Pinpoint the cell where the given text exists, returning its (x, y) midpoint coordinate. 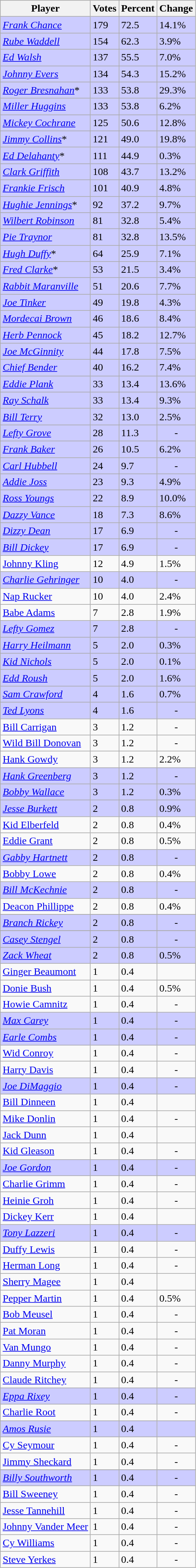
121 (104, 139)
Frank Chance (45, 25)
Dazzy Vance (45, 515)
Bill Dickey (45, 547)
1.9% (176, 612)
23 (104, 482)
7.1% (176, 253)
Sherry Magee (45, 1282)
32 (104, 416)
Steve Yerkes (45, 1559)
Bill McKechnie (45, 890)
Jesse Tannehill (45, 1510)
Roger Bresnahan* (45, 90)
137 (104, 57)
40.9 (138, 188)
Bob Meusel (45, 1315)
18.2 (138, 335)
3.4% (176, 270)
49.0 (138, 139)
9.3% (176, 400)
Joe DiMaggio (45, 1086)
19.8 (138, 302)
Dizzy Dean (45, 531)
72.5 (138, 25)
Charlie Grimm (45, 1184)
Van Mungo (45, 1347)
Deacon Phillippe (45, 906)
Bobby Wallace (45, 792)
Ed Walsh (45, 57)
Earle Combs (45, 1037)
9.3 (138, 482)
Bill Sweeney (45, 1494)
9.7% (176, 205)
37.2 (138, 205)
8.9 (138, 498)
Percent (138, 9)
12.8% (176, 123)
Jimmy Collins* (45, 139)
Hank Greenberg (45, 776)
Player (45, 9)
7.3 (138, 515)
54.3 (138, 74)
1.6% (176, 678)
Charlie Root (45, 1412)
4.9 (138, 564)
Eppa Rixey (45, 1396)
92 (104, 205)
Bill Carrigan (45, 727)
51 (104, 286)
111 (104, 155)
19.8% (176, 139)
46 (104, 319)
4.3% (176, 302)
Mordecai Brown (45, 319)
4.9% (176, 482)
18 (104, 515)
Frankie Frisch (45, 188)
Johnny Evers (45, 74)
Ray Schalk (45, 400)
Wilbert Robinson (45, 221)
Pepper Martin (45, 1298)
Clark Griffith (45, 172)
2.4% (176, 596)
9.7 (138, 465)
134 (104, 74)
Mickey Cochrane (45, 123)
Billy Southworth (45, 1478)
44.9 (138, 155)
Change (176, 9)
Kid Elberfeld (45, 825)
13.2% (176, 172)
7.5% (176, 351)
Eddie Plank (45, 384)
24 (104, 465)
Hugh Duffy* (45, 253)
Ginger Beaumont (45, 971)
13.0 (138, 416)
0.1% (176, 661)
Chief Bender (45, 368)
20.6 (138, 286)
Bill Terry (45, 416)
12 (104, 564)
15.2% (176, 74)
Kid Nichols (45, 661)
Danny Murphy (45, 1363)
2.2% (176, 760)
Mike Donlin (45, 1119)
18.6 (138, 319)
Herman Long (45, 1266)
Joe McGinnity (45, 351)
Sam Crawford (45, 694)
Casey Stengel (45, 939)
7.7% (176, 286)
11.3 (138, 433)
Tony Lazzeri (45, 1233)
26 (104, 449)
Zack Wheat (45, 955)
Ed Delahanty* (45, 155)
Howie Camnitz (45, 1004)
Charlie Gehringer (45, 580)
Eddie Grant (45, 841)
Rabbit Maranville (45, 286)
17.8 (138, 351)
Frank Baker (45, 449)
0.7% (176, 694)
Johnny Kling (45, 564)
2.5% (176, 416)
21.5 (138, 270)
Bobby Lowe (45, 874)
Harry Davis (45, 1070)
Duffy Lewis (45, 1249)
Jack Dunn (45, 1135)
Fred Clarke* (45, 270)
Jesse Burkett (45, 808)
16.2 (138, 368)
Edd Roush (45, 678)
3.9% (176, 41)
55.5 (138, 57)
28 (104, 433)
Ted Lyons (45, 710)
22 (104, 498)
179 (104, 25)
8.6% (176, 515)
Miller Huggins (45, 106)
Donie Bush (45, 988)
Pat Moran (45, 1331)
10.0% (176, 498)
Ross Youngs (45, 498)
53 (104, 270)
Dickey Kerr (45, 1216)
Johnny Vander Meer (45, 1527)
154 (104, 41)
Wild Bill Donovan (45, 743)
Amos Rusie (45, 1429)
Pie Traynor (45, 237)
Cy Williams (45, 1543)
62.3 (138, 41)
Joe Tinker (45, 302)
Votes (104, 9)
Heinie Groh (45, 1200)
25.9 (138, 253)
45 (104, 335)
Joe Gordon (45, 1167)
7.0% (176, 57)
Max Carey (45, 1021)
Gabby Hartnett (45, 857)
Hank Gowdy (45, 760)
29.3% (176, 90)
Harry Heilmann (45, 645)
101 (104, 188)
Wid Conroy (45, 1053)
Carl Hubbell (45, 465)
Lefty Grove (45, 433)
8.4% (176, 319)
13.6% (176, 384)
Rube Waddell (45, 41)
Claude Ritchey (45, 1380)
Jimmy Sheckard (45, 1461)
10.5 (138, 449)
50.6 (138, 123)
Branch Rickey (45, 923)
64 (104, 253)
Bill Dinneen (45, 1102)
Addie Joss (45, 482)
7.4% (176, 368)
44 (104, 351)
0.9% (176, 808)
108 (104, 172)
Kid Gleason (45, 1151)
Herb Pennock (45, 335)
Lefty Gomez (45, 629)
Nap Rucker (45, 596)
1.5% (176, 564)
12.7% (176, 335)
Babe Adams (45, 612)
125 (104, 123)
Hughie Jennings* (45, 205)
5.4% (176, 221)
40 (104, 368)
14.1% (176, 25)
13.5% (176, 237)
Cy Seymour (45, 1445)
49 (104, 302)
4.8% (176, 188)
43.7 (138, 172)
